Capture the cell that displays the provided text and extract its [x, y] central coordinate. 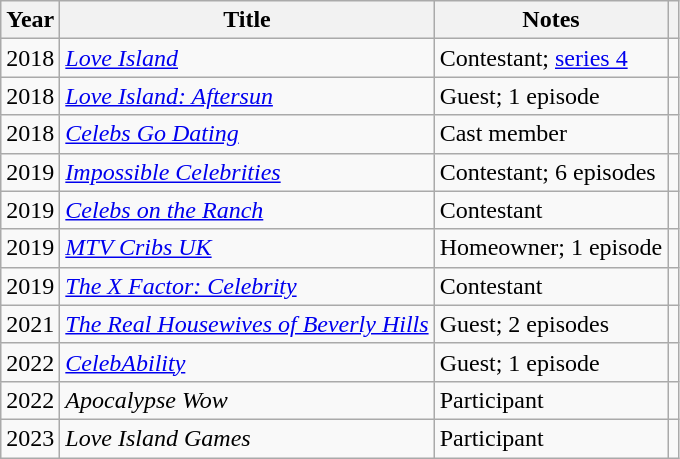
MTV Cribs UK [247, 248]
Apocalypse Wow [247, 400]
Contestant; 6 episodes [551, 172]
Cast member [551, 134]
The X Factor: Celebrity [247, 286]
Love Island Games [247, 438]
Contestant; series 4 [551, 58]
2023 [30, 438]
Title [247, 20]
Year [30, 20]
Celebs Go Dating [247, 134]
CelebAbility [247, 362]
Love Island: Aftersun [247, 96]
Celebs on the Ranch [247, 210]
Impossible Celebrities [247, 172]
Guest; 2 episodes [551, 324]
Homeowner; 1 episode [551, 248]
Notes [551, 20]
2021 [30, 324]
The Real Housewives of Beverly Hills [247, 324]
Love Island [247, 58]
